Capture the cell that displays the provided text and extract its [x, y] central coordinate. 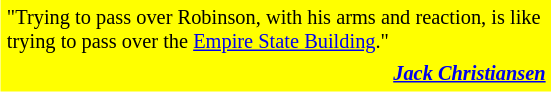
Jack Christiansen [276, 74]
"Trying to pass over Robinson, with his arms and reaction, is like trying to pass over the Empire State Building." [276, 30]
